Output the [X, Y] coordinate of the center of the cell containing the given text.  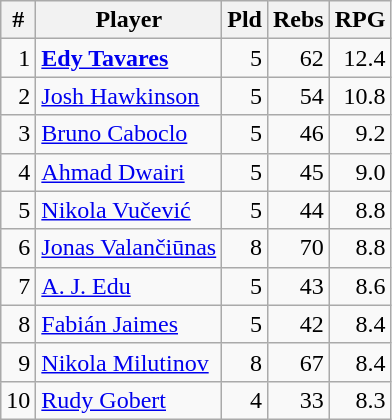
Nikola Milutinov [129, 362]
A. J. Edu [129, 286]
62 [298, 58]
10.8 [360, 96]
6 [18, 248]
8.6 [360, 286]
44 [298, 210]
42 [298, 324]
# [18, 20]
67 [298, 362]
3 [18, 134]
33 [298, 400]
43 [298, 286]
1 [18, 58]
9 [18, 362]
Josh Hawkinson [129, 96]
RPG [360, 20]
2 [18, 96]
9.0 [360, 172]
Rudy Gobert [129, 400]
46 [298, 134]
70 [298, 248]
8.3 [360, 400]
45 [298, 172]
Player [129, 20]
Edy Tavares [129, 58]
Nikola Vučević [129, 210]
Bruno Caboclo [129, 134]
10 [18, 400]
Rebs [298, 20]
54 [298, 96]
Ahmad Dwairi [129, 172]
7 [18, 286]
Pld [245, 20]
Jonas Valančiūnas [129, 248]
9.2 [360, 134]
Fabián Jaimes [129, 324]
12.4 [360, 58]
